Identify which cell holds the provided text, then report its [x, y] central coordinate. 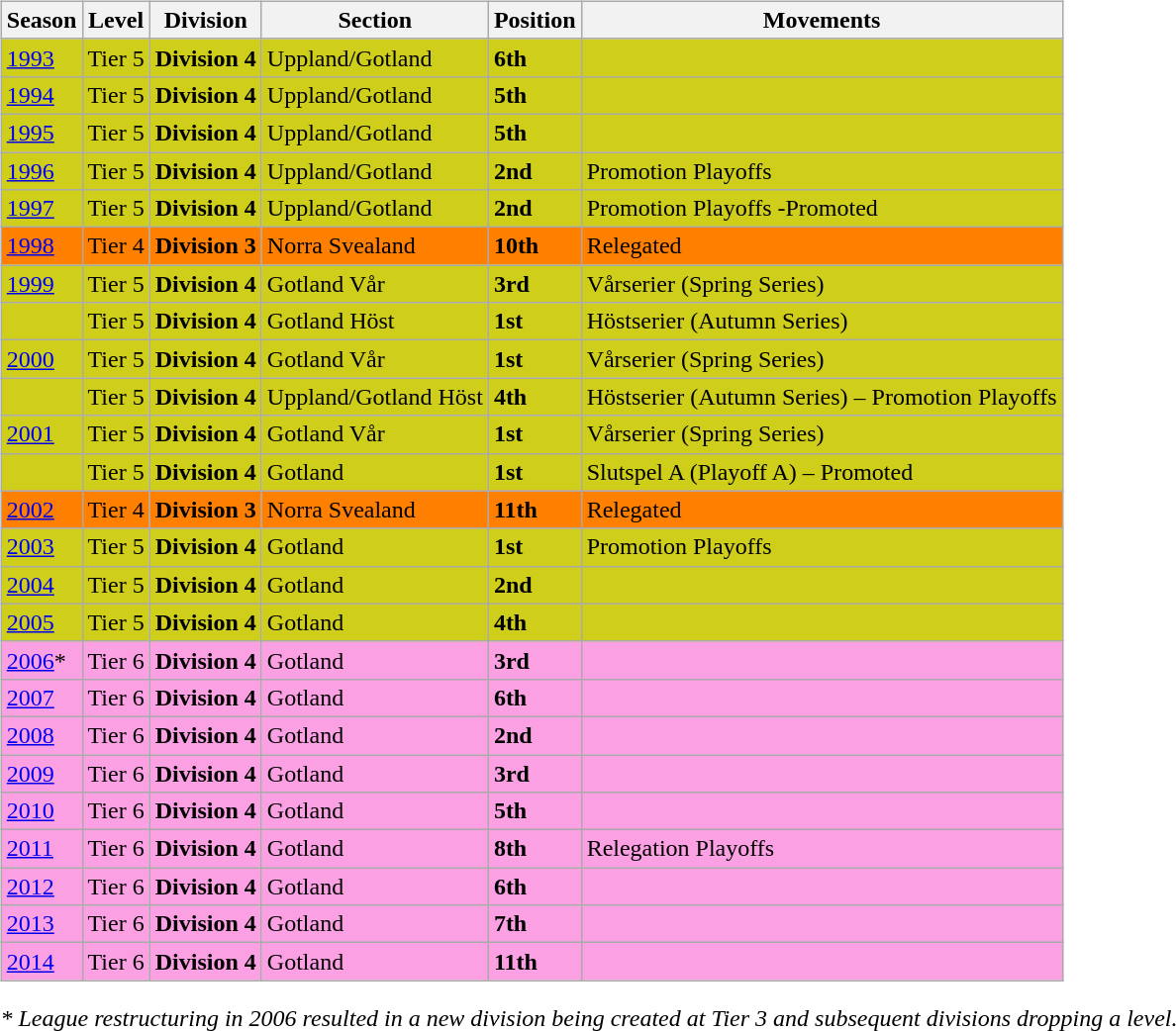
2007 [42, 698]
2004 [42, 585]
2008 [42, 735]
2011 [42, 849]
1998 [42, 246]
Level [116, 20]
1997 [42, 209]
2013 [42, 924]
Position [535, 20]
Gotland Höst [374, 322]
2009 [42, 773]
2003 [42, 547]
Section [374, 20]
1994 [42, 95]
Movements [822, 20]
7th [535, 924]
Höstserier (Autumn Series) – Promotion Playoffs [822, 397]
1993 [42, 57]
10th [535, 246]
2010 [42, 811]
2002 [42, 510]
Uppland/Gotland Höst [374, 397]
Season [42, 20]
Höstserier (Autumn Series) [822, 322]
Relegation Playoffs [822, 849]
2001 [42, 434]
Slutspel A (Playoff A) – Promoted [822, 472]
2014 [42, 962]
1999 [42, 284]
2005 [42, 622]
2000 [42, 359]
2006* [42, 660]
Division [206, 20]
1995 [42, 133]
8th [535, 849]
1996 [42, 171]
2012 [42, 887]
Promotion Playoffs -Promoted [822, 209]
